Identify which cell holds the provided text, then report its [X, Y] central coordinate. 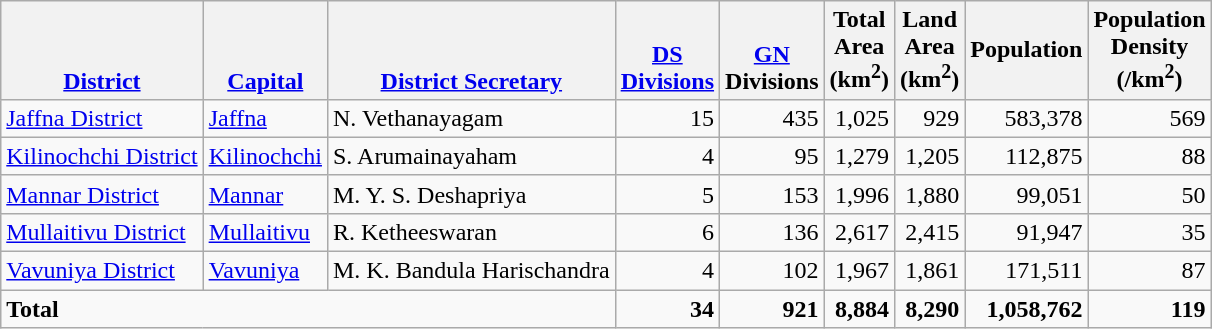
153 [772, 194]
35 [1150, 232]
R. Ketheeswaran [471, 232]
88 [1150, 156]
91,947 [1026, 232]
95 [772, 156]
1,058,762 [1026, 309]
LandArea(km2) [929, 50]
15 [667, 118]
1,967 [859, 271]
1,025 [859, 118]
921 [772, 309]
Mullaitivu [265, 232]
Total [308, 309]
Kilinochchi District [102, 156]
34 [667, 309]
136 [772, 232]
569 [1150, 118]
PopulationDensity(/km2) [1150, 50]
50 [1150, 194]
171,511 [1026, 271]
929 [929, 118]
Mullaitivu District [102, 232]
2,617 [859, 232]
S. Arumainayaham [471, 156]
435 [772, 118]
Kilinochchi [265, 156]
87 [1150, 271]
8,884 [859, 309]
99,051 [1026, 194]
Capital [265, 50]
Mannar [265, 194]
TotalArea(km2) [859, 50]
N. Vethanayagam [471, 118]
M. K. Bandula Harischandra [471, 271]
119 [1150, 309]
Vavuniya District [102, 271]
Mannar District [102, 194]
1,880 [929, 194]
1,996 [859, 194]
102 [772, 271]
1,279 [859, 156]
583,378 [1026, 118]
M. Y. S. Deshapriya [471, 194]
Population [1026, 50]
8,290 [929, 309]
Vavuniya [265, 271]
1,861 [929, 271]
District Secretary [471, 50]
2,415 [929, 232]
1,205 [929, 156]
6 [667, 232]
GNDivisions [772, 50]
District [102, 50]
DSDivisions [667, 50]
112,875 [1026, 156]
Jaffna [265, 118]
Jaffna District [102, 118]
5 [667, 194]
